Return (X, Y) of the center of cell containing provided text 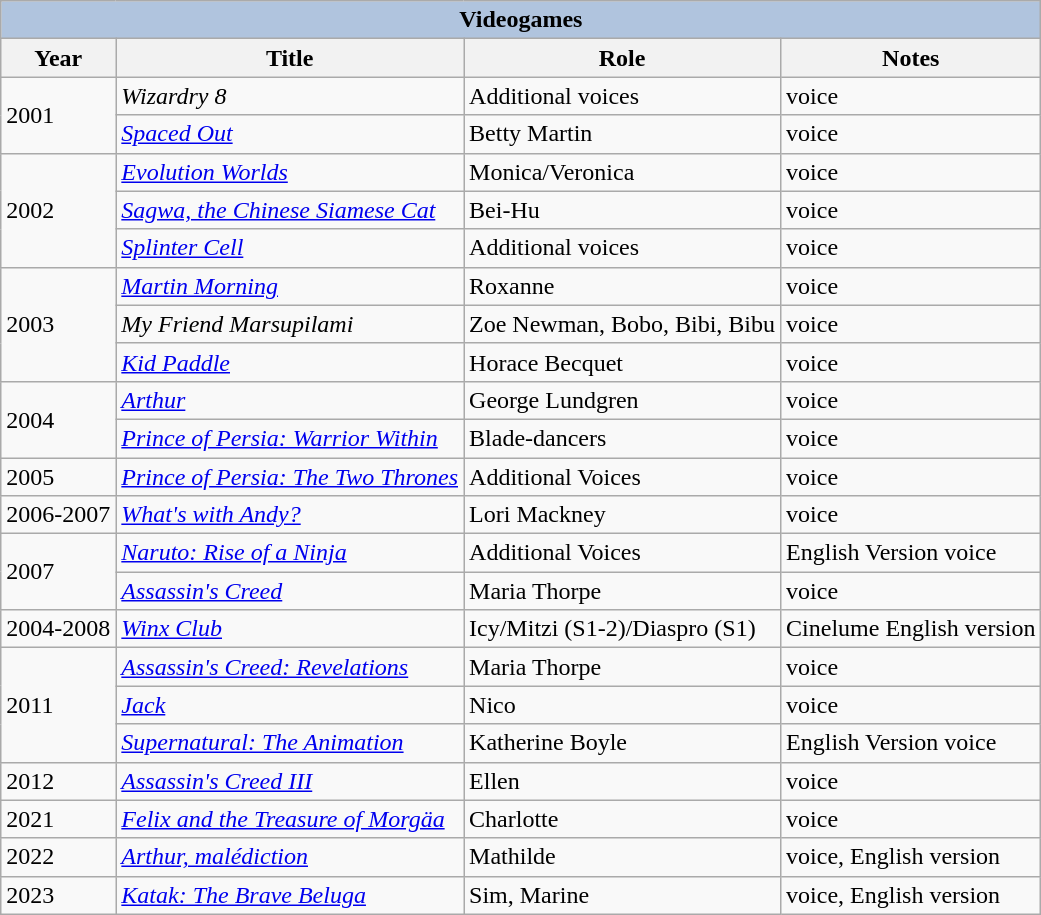
What's with Andy? (290, 515)
Jack (290, 705)
Assassin's Creed (290, 591)
Title (290, 58)
Arthur (290, 400)
Icy/Mitzi (S1-2)/Diaspro (S1) (622, 629)
Year (58, 58)
Bei-Hu (622, 210)
Horace Becquet (622, 362)
Zoe Newman, Bobo, Bibi, Bibu (622, 324)
Naruto: Rise of a Ninja (290, 553)
My Friend Marsupilami (290, 324)
Cinelume English version (911, 629)
Charlotte (622, 819)
Katherine Boyle (622, 743)
2006-2007 (58, 515)
2004 (58, 419)
Blade-dancers (622, 438)
Videogames (521, 20)
2002 (58, 210)
Winx Club (290, 629)
2007 (58, 572)
Prince of Persia: Warrior Within (290, 438)
Notes (911, 58)
Arthur, malédiction (290, 857)
2001 (58, 115)
Splinter Cell (290, 248)
2004-2008 (58, 629)
2005 (58, 477)
Monica/Veronica (622, 172)
2012 (58, 781)
Martin Morning (290, 286)
Sim, Marine (622, 895)
Supernatural: The Animation (290, 743)
Felix and the Treasure of Morgäa (290, 819)
Assassin's Creed: Revelations (290, 667)
Roxanne (622, 286)
Spaced Out (290, 134)
Evolution Worlds (290, 172)
Nico (622, 705)
Mathilde (622, 857)
Kid Paddle (290, 362)
Role (622, 58)
Wizardry 8 (290, 96)
Lori Mackney (622, 515)
2023 (58, 895)
Assassin's Creed III (290, 781)
Sagwa, the Chinese Siamese Cat (290, 210)
2011 (58, 705)
2021 (58, 819)
Betty Martin (622, 134)
George Lundgren (622, 400)
2003 (58, 324)
Ellen (622, 781)
2022 (58, 857)
Prince of Persia: The Two Thrones (290, 477)
Katak: The Brave Beluga (290, 895)
